Provide the (X, Y) coordinate of the cell's center where the given text is located.  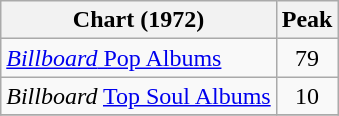
Billboard Top Soul Albums (138, 96)
79 (307, 58)
10 (307, 96)
Billboard Pop Albums (138, 58)
Chart (1972) (138, 20)
Peak (307, 20)
